Scan for the cell matching the given text and deliver its [x, y] coordinate at center. 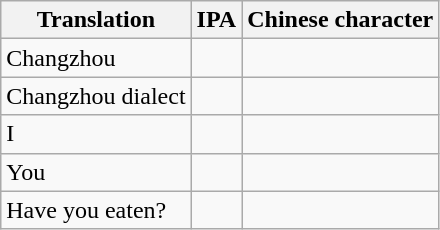
You [96, 172]
Changzhou [96, 58]
Changzhou dialect [96, 96]
Have you eaten? [96, 210]
I [96, 134]
Translation [96, 20]
Chinese character [340, 20]
IPA [216, 20]
